Return [x, y] of the center of cell containing provided text 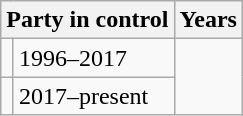
1996–2017 [94, 58]
Years [208, 20]
2017–present [94, 96]
Party in control [88, 20]
